Return the [x, y] coordinate for the center point of the cell that contains the specified text.  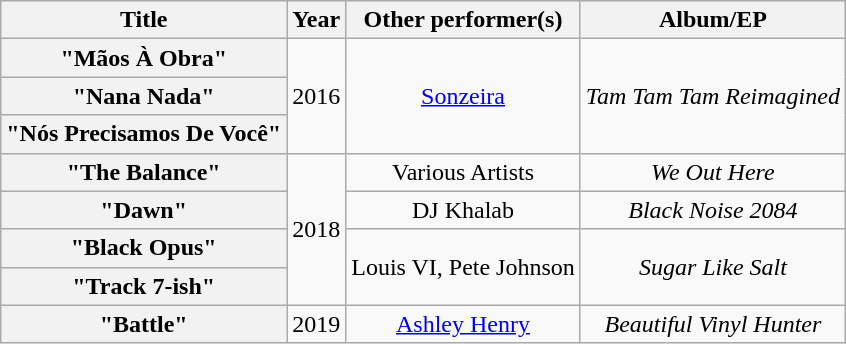
Title [144, 20]
Various Artists [464, 172]
Album/EP [712, 20]
Sugar Like Salt [712, 267]
"Track 7-ish" [144, 286]
Ashley Henry [464, 324]
"Black Opus" [144, 248]
Other performer(s) [464, 20]
Beautiful Vinyl Hunter [712, 324]
Tam Tam Tam Reimagined [712, 96]
2018 [316, 229]
"Nós Precisamos De Você" [144, 134]
"Battle" [144, 324]
"Dawn" [144, 210]
We Out Here [712, 172]
Louis VI, Pete Johnson [464, 267]
Year [316, 20]
"The Balance" [144, 172]
Black Noise 2084 [712, 210]
2019 [316, 324]
DJ Khalab [464, 210]
"Mãos À Obra" [144, 58]
Sonzeira [464, 96]
"Nana Nada" [144, 96]
2016 [316, 96]
